From the cell containing the given text, extract its center point as (x, y) coordinate. 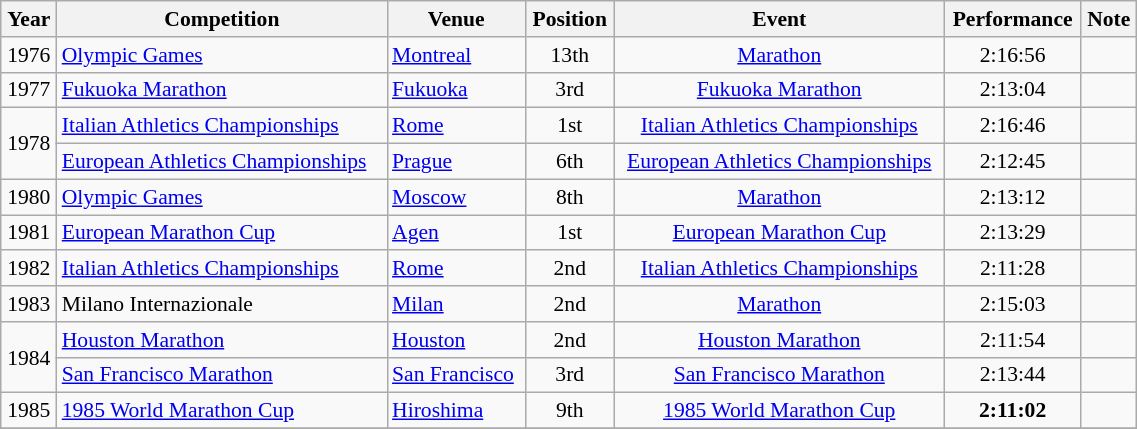
San Francisco (456, 375)
Fukuoka (456, 90)
1982 (29, 269)
Milano Internazionale (222, 304)
2:13:29 (1012, 233)
2:16:46 (1012, 126)
2:13:04 (1012, 90)
2:16:56 (1012, 55)
Houston (456, 340)
Moscow (456, 197)
1980 (29, 197)
6th (570, 162)
2:11:54 (1012, 340)
Position (570, 19)
8th (570, 197)
1985 (29, 411)
2:11:28 (1012, 269)
Montreal (456, 55)
Prague (456, 162)
1983 (29, 304)
2:11:02 (1012, 411)
9th (570, 411)
2:13:12 (1012, 197)
1984 (29, 358)
2:12:45 (1012, 162)
13th (570, 55)
Agen (456, 233)
Competition (222, 19)
Event (779, 19)
2:15:03 (1012, 304)
2:13:44 (1012, 375)
Performance (1012, 19)
1978 (29, 144)
1977 (29, 90)
Year (29, 19)
Milan (456, 304)
Venue (456, 19)
1976 (29, 55)
Hiroshima (456, 411)
1981 (29, 233)
Note (1109, 19)
